Identify which cell holds the provided text, then report its [x, y] central coordinate. 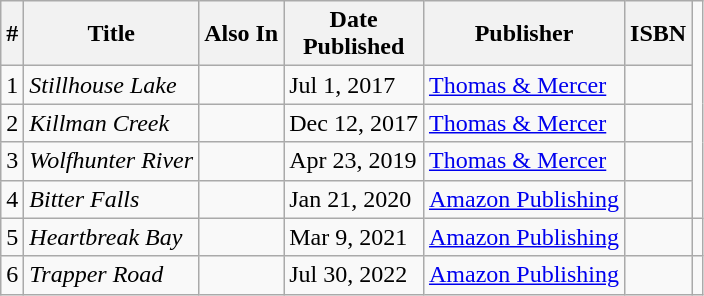
6 [12, 275]
Jul 1, 2017 [354, 85]
Wolfhunter River [112, 161]
3 [12, 161]
Title [112, 34]
Jul 30, 2022 [354, 275]
ISBN [658, 34]
Stillhouse Lake [112, 85]
Trapper Road [112, 275]
1 [12, 85]
Mar 9, 2021 [354, 237]
4 [12, 199]
2 [12, 123]
DatePublished [354, 34]
Publisher [524, 34]
Bitter Falls [112, 199]
Heartbreak Bay [112, 237]
Apr 23, 2019 [354, 161]
Dec 12, 2017 [354, 123]
# [12, 34]
Killman Creek [112, 123]
5 [12, 237]
Also In [242, 34]
Jan 21, 2020 [354, 199]
